Scan for the cell matching the given text and deliver its (X, Y) coordinate at center. 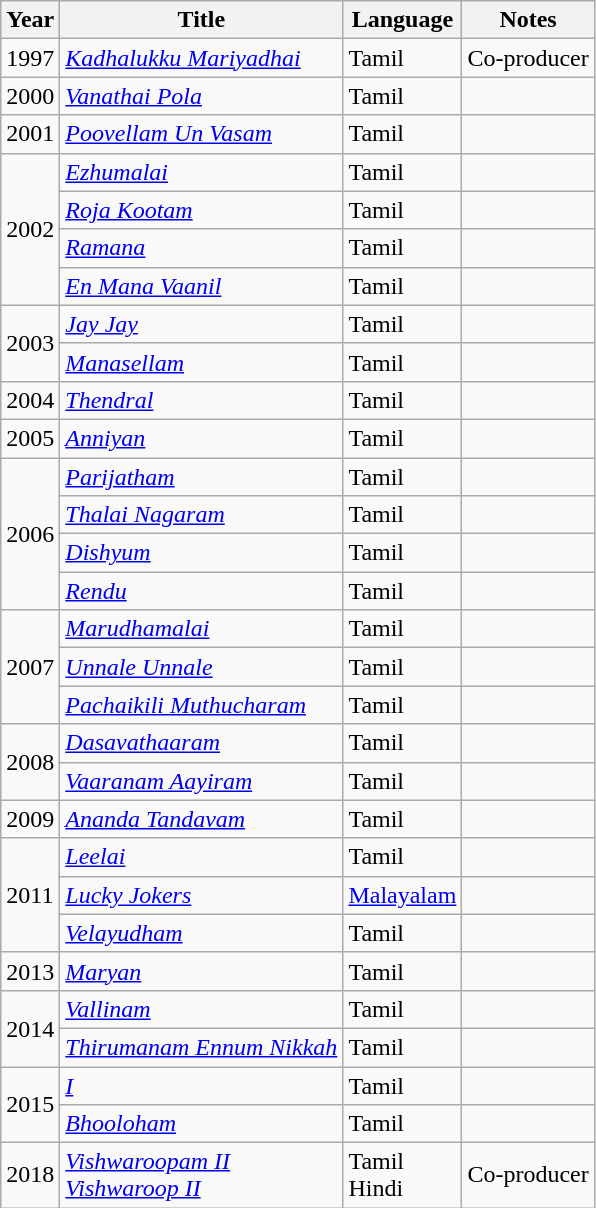
2007 (30, 667)
Vaaranam Aayiram (202, 781)
Unnale Unnale (202, 667)
Notes (528, 20)
Thendral (202, 400)
Vallinam (202, 1009)
Bhooloham (202, 1124)
Dishyum (202, 553)
Ezhumalai (202, 172)
Vanathai Pola (202, 96)
Maryan (202, 971)
Kadhalukku Mariyadhai (202, 58)
Parijatham (202, 477)
2014 (30, 1028)
Anniyan (202, 438)
Thirumanam Ennum Nikkah (202, 1047)
Lucky Jokers (202, 895)
Dasavathaaram (202, 743)
En Mana Vaanil (202, 286)
I (202, 1085)
Malayalam (402, 895)
1997 (30, 58)
TamilHindi (402, 1176)
Vishwaroopam IIVishwaroop II (202, 1176)
Year (30, 20)
Title (202, 20)
2002 (30, 229)
2006 (30, 534)
Thalai Nagaram (202, 515)
Leelai (202, 857)
2004 (30, 400)
Velayudham (202, 933)
Jay Jay (202, 324)
Marudhamalai (202, 629)
Ramana (202, 248)
2001 (30, 134)
2009 (30, 819)
Language (402, 20)
Rendu (202, 591)
2005 (30, 438)
2018 (30, 1176)
Roja Kootam (202, 210)
2008 (30, 762)
Pachaikili Muthucharam (202, 705)
2000 (30, 96)
2003 (30, 343)
2013 (30, 971)
2015 (30, 1104)
Poovellam Un Vasam (202, 134)
2011 (30, 895)
Ananda Tandavam (202, 819)
Manasellam (202, 362)
